Provide the (x, y) coordinate of the cell's center where the given text is located.  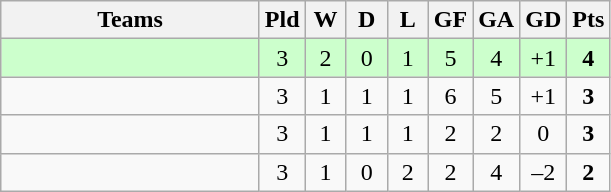
W (326, 20)
GD (544, 20)
–2 (544, 172)
D (366, 20)
L (408, 20)
Pts (588, 20)
Pld (282, 20)
Teams (130, 20)
6 (450, 96)
GA (496, 20)
GF (450, 20)
